Identify which cell holds the provided text, then report its (x, y) central coordinate. 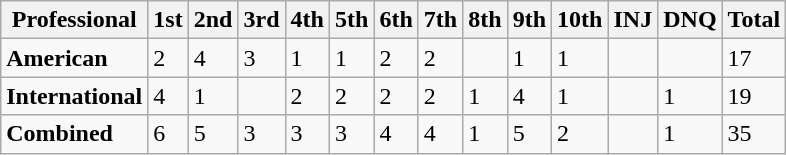
5th (351, 20)
4th (307, 20)
Total (754, 20)
American (74, 58)
Professional (74, 20)
International (74, 96)
3rd (262, 20)
DNQ (690, 20)
INJ (633, 20)
6 (168, 134)
7th (440, 20)
6th (396, 20)
17 (754, 58)
1st (168, 20)
8th (485, 20)
35 (754, 134)
9th (529, 20)
19 (754, 96)
Combined (74, 134)
2nd (213, 20)
10th (580, 20)
